Identify which cell holds the provided text, then report its (X, Y) central coordinate. 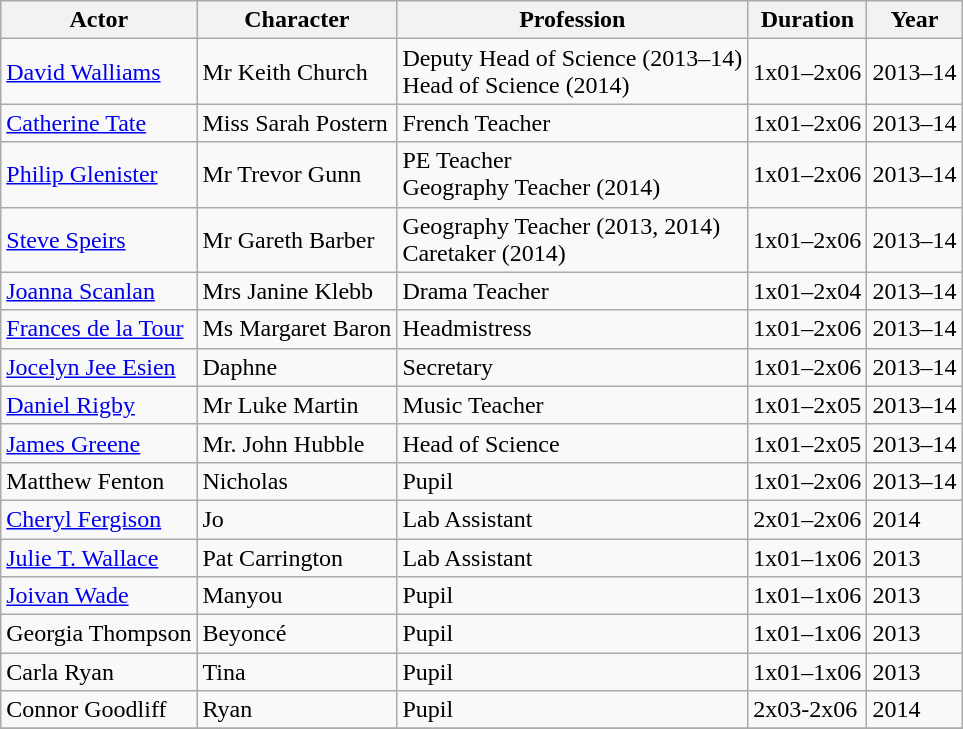
Connor Goodliff (99, 710)
Daniel Rigby (99, 405)
2x01–2x06 (808, 519)
Mr Luke Martin (297, 405)
Ms Margaret Baron (297, 329)
Jocelyn Jee Esien (99, 367)
Julie T. Wallace (99, 557)
David Walliams (99, 72)
Steve Speirs (99, 240)
Catherine Tate (99, 123)
Matthew Fenton (99, 481)
Actor (99, 20)
Profession (572, 20)
Year (914, 20)
Daphne (297, 367)
Mr Gareth Barber (297, 240)
Joivan Wade (99, 596)
Character (297, 20)
Duration (808, 20)
Secretary (572, 367)
Philip Glenister (99, 174)
Beyoncé (297, 634)
Pat Carrington (297, 557)
Georgia Thompson (99, 634)
Head of Science (572, 443)
Tina (297, 672)
Music Teacher (572, 405)
Ryan (297, 710)
Nicholas (297, 481)
Joanna Scanlan (99, 291)
Manyou (297, 596)
Mr Trevor Gunn (297, 174)
Geography Teacher (2013, 2014)Caretaker (2014) (572, 240)
French Teacher (572, 123)
2x03-2x06 (808, 710)
Mrs Janine Klebb (297, 291)
Headmistress (572, 329)
1x01–2x04 (808, 291)
Cheryl Fergison (99, 519)
Carla Ryan (99, 672)
Frances de la Tour (99, 329)
Drama Teacher (572, 291)
James Greene (99, 443)
Mr Keith Church (297, 72)
Mr. John Hubble (297, 443)
Jo (297, 519)
PE TeacherGeography Teacher (2014) (572, 174)
Miss Sarah Postern (297, 123)
Deputy Head of Science (2013–14)Head of Science (2014) (572, 72)
